Detect which cell encompasses the target text, then output its [x, y] center coordinate. 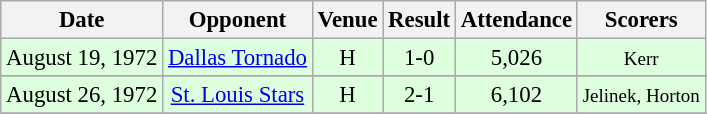
St. Louis Stars [238, 95]
Attendance [516, 20]
6,102 [516, 95]
2-1 [420, 95]
Opponent [238, 20]
Jelinek, Horton [641, 95]
Result [420, 20]
Scorers [641, 20]
August 19, 1972 [82, 58]
Dallas Tornado [238, 58]
Venue [348, 20]
August 26, 1972 [82, 95]
1-0 [420, 58]
Kerr [641, 58]
5,026 [516, 58]
Date [82, 20]
